Locate the cell with the specified text and output its (x, y) center coordinate. 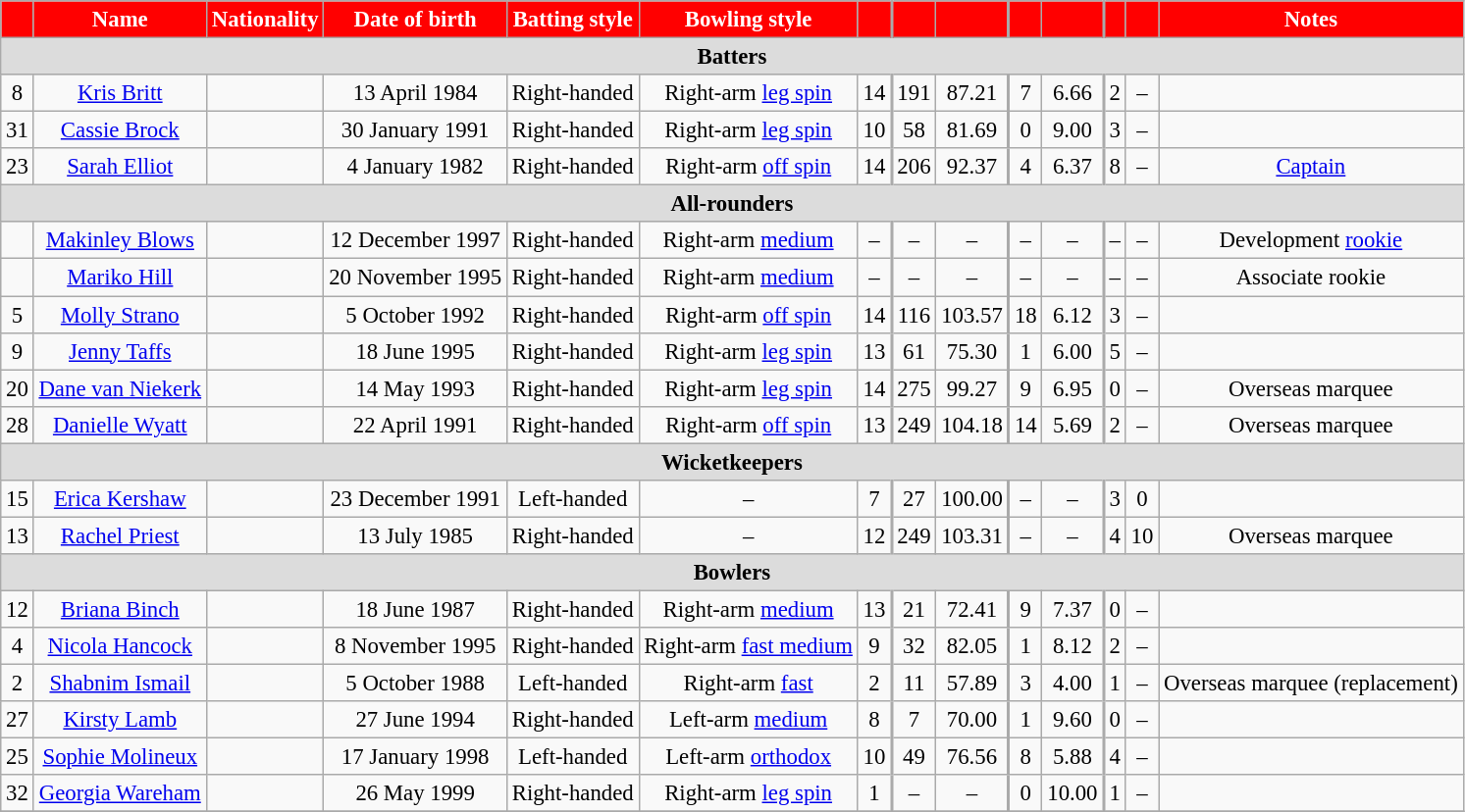
7.37 (1073, 609)
Georgia Wareham (120, 793)
13 April 1984 (415, 93)
Right-arm fast medium (748, 646)
Kris Britt (120, 93)
5.88 (1073, 757)
25 (18, 757)
10.00 (1073, 793)
Nationality (265, 20)
103.31 (972, 535)
92.37 (972, 167)
18 June 1987 (415, 609)
17 January 1998 (415, 757)
6.95 (1073, 388)
23 (18, 167)
28 (18, 425)
206 (914, 167)
Right-arm fast (748, 684)
Briana Binch (120, 609)
30 January 1991 (415, 130)
14 May 1993 (415, 388)
Left-arm orthodox (748, 757)
Rachel Priest (120, 535)
82.05 (972, 646)
61 (914, 351)
8.12 (1073, 646)
87.21 (972, 93)
31 (18, 130)
Erica Kershaw (120, 499)
8 November 1995 (415, 646)
Development rookie (1311, 240)
57.89 (972, 684)
All-rounders (732, 204)
6.00 (1073, 351)
6.12 (1073, 315)
49 (914, 757)
116 (914, 315)
Batting style (573, 20)
Dane van Niekerk (120, 388)
27 June 1994 (415, 720)
18 June 1995 (415, 351)
Sophie Molineux (120, 757)
12 December 1997 (415, 240)
Wicketkeepers (732, 462)
Left-arm medium (748, 720)
Notes (1311, 20)
6.66 (1073, 93)
15 (18, 499)
Associate rookie (1311, 278)
20 November 1995 (415, 278)
Danielle Wyatt (120, 425)
Captain (1311, 167)
11 (914, 684)
103.57 (972, 315)
Jenny Taffs (120, 351)
70.00 (972, 720)
Kirsty Lamb (120, 720)
5 October 1992 (415, 315)
275 (914, 388)
18 (1025, 315)
58 (914, 130)
5.69 (1073, 425)
Batters (732, 57)
Mariko Hill (120, 278)
23 December 1991 (415, 499)
191 (914, 93)
Molly Strano (120, 315)
4.00 (1073, 684)
Nicola Hancock (120, 646)
9.00 (1073, 130)
Bowling style (748, 20)
5 October 1988 (415, 684)
100.00 (972, 499)
Date of birth (415, 20)
76.56 (972, 757)
4 January 1982 (415, 167)
81.69 (972, 130)
Bowlers (732, 573)
6.37 (1073, 167)
104.18 (972, 425)
Overseas marquee (replacement) (1311, 684)
Makinley Blows (120, 240)
75.30 (972, 351)
13 July 1985 (415, 535)
21 (914, 609)
9.60 (1073, 720)
26 May 1999 (415, 793)
72.41 (972, 609)
Cassie Brock (120, 130)
Name (120, 20)
22 April 1991 (415, 425)
20 (18, 388)
Sarah Elliot (120, 167)
99.27 (972, 388)
Shabnim Ismail (120, 684)
